Output the (x, y) coordinate of the center of the cell containing the given text.  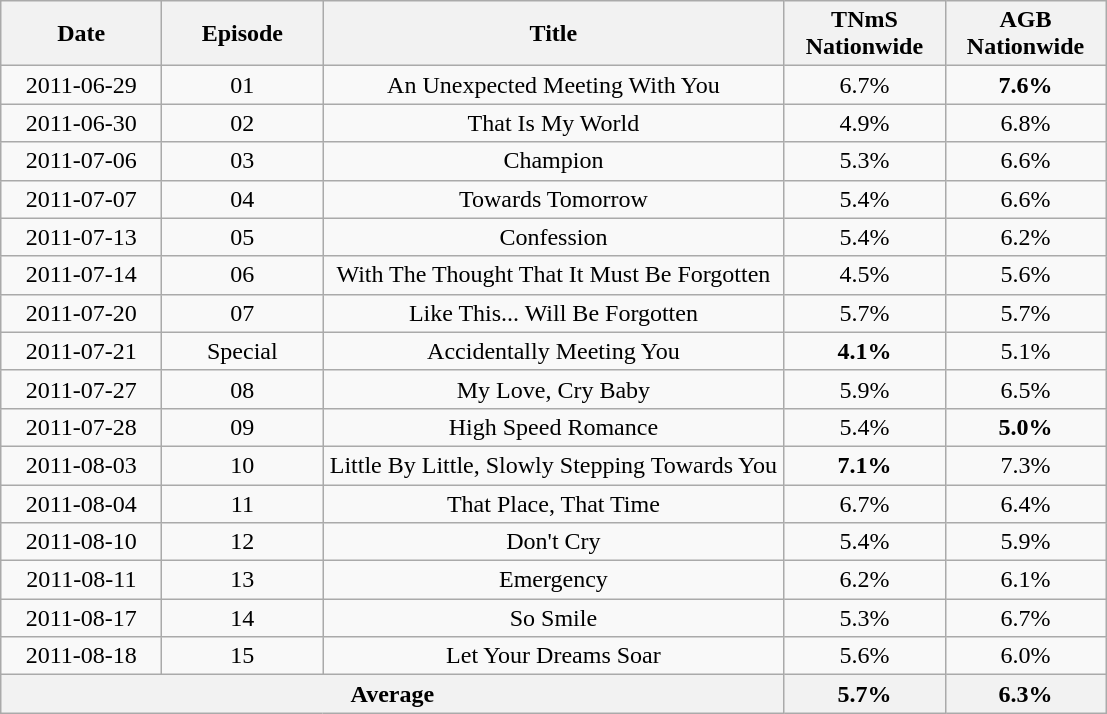
11 (242, 503)
6.8% (1026, 123)
2011-07-21 (82, 351)
7.6% (1026, 85)
High Speed Romance (554, 427)
Accidentally Meeting You (554, 351)
Average (392, 694)
13 (242, 580)
6.5% (1026, 389)
Date (82, 34)
5.1% (1026, 351)
That Is My World (554, 123)
4.1% (864, 351)
An Unexpected Meeting With You (554, 85)
4.9% (864, 123)
That Place, That Time (554, 503)
2011-07-27 (82, 389)
6.4% (1026, 503)
03 (242, 161)
Don't Cry (554, 542)
2011-06-29 (82, 85)
08 (242, 389)
Little By Little, Slowly Stepping Towards You (554, 465)
09 (242, 427)
Champion (554, 161)
12 (242, 542)
2011-08-04 (82, 503)
01 (242, 85)
Emergency (554, 580)
2011-06-30 (82, 123)
So Smile (554, 618)
2011-07-14 (82, 275)
Towards Tomorrow (554, 199)
Confession (554, 237)
6.1% (1026, 580)
4.5% (864, 275)
2011-08-18 (82, 656)
04 (242, 199)
2011-08-17 (82, 618)
02 (242, 123)
Title (554, 34)
2011-07-28 (82, 427)
07 (242, 313)
14 (242, 618)
2011-08-10 (82, 542)
2011-07-13 (82, 237)
6.3% (1026, 694)
2011-08-11 (82, 580)
2011-07-06 (82, 161)
Episode (242, 34)
7.3% (1026, 465)
Like This... Will Be Forgotten (554, 313)
2011-07-20 (82, 313)
7.1% (864, 465)
06 (242, 275)
AGB Nationwide (1026, 34)
Let Your Dreams Soar (554, 656)
With The Thought That It Must Be Forgotten (554, 275)
2011-07-07 (82, 199)
10 (242, 465)
Special (242, 351)
05 (242, 237)
2011-08-03 (82, 465)
15 (242, 656)
5.0% (1026, 427)
My Love, Cry Baby (554, 389)
6.0% (1026, 656)
TNmS Nationwide (864, 34)
